Extract the [x, y] coordinate from the center of the cell holding the provided text.  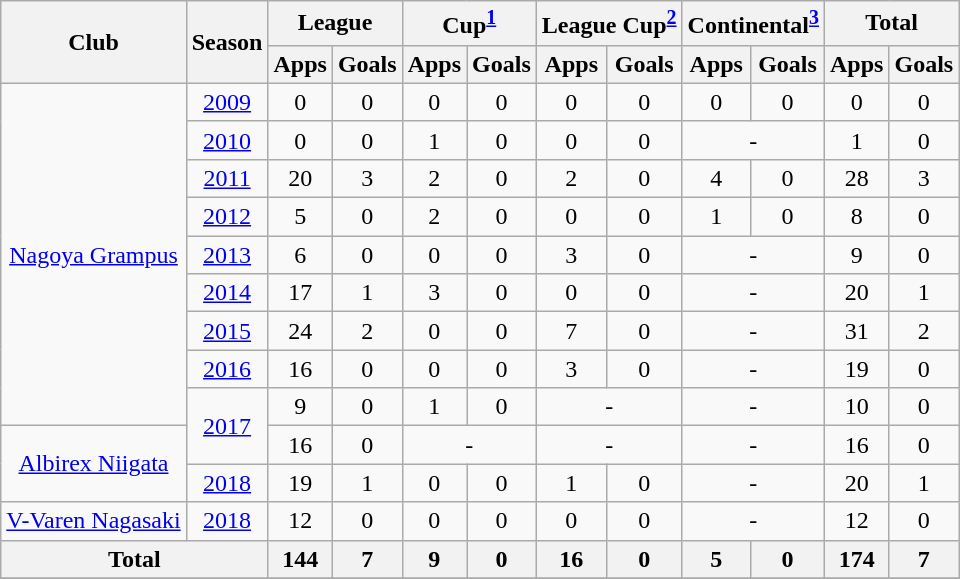
League Cup2 [609, 24]
2013 [227, 255]
17 [300, 293]
31 [857, 331]
2011 [227, 178]
2015 [227, 331]
Club [94, 42]
Continental3 [753, 24]
10 [857, 407]
League [335, 24]
24 [300, 331]
Cup1 [469, 24]
174 [857, 559]
2016 [227, 369]
2009 [227, 102]
8 [857, 217]
2010 [227, 140]
Albirex Niigata [94, 464]
4 [716, 178]
V-Varen Nagasaki [94, 521]
6 [300, 255]
2014 [227, 293]
2012 [227, 217]
Nagoya Grampus [94, 254]
144 [300, 559]
28 [857, 178]
2017 [227, 426]
Season [227, 42]
